Provide the [X, Y] coordinate of the cell's center where the given text is located.  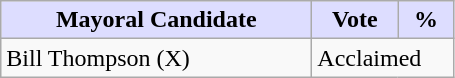
Acclaimed [383, 58]
Vote [355, 20]
Mayoral Candidate [156, 20]
% [426, 20]
Bill Thompson (X) [156, 58]
